Return (X, Y) of the center of cell containing provided text 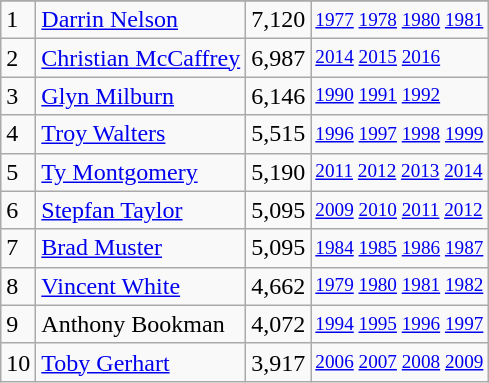
4,662 (278, 286)
6 (18, 210)
1 (18, 20)
6,987 (278, 58)
Glyn Milburn (141, 96)
6,146 (278, 96)
3,917 (278, 362)
1990 1991 1992 (400, 96)
1977 1978 1980 1981 (400, 20)
Toby Gerhart (141, 362)
5,515 (278, 134)
2006 2007 2008 2009 (400, 362)
Stepfan Taylor (141, 210)
2009 2010 2011 2012 (400, 210)
1994 1995 1996 1997 (400, 324)
8 (18, 286)
4,072 (278, 324)
1996 1997 1998 1999 (400, 134)
Vincent White (141, 286)
10 (18, 362)
7,120 (278, 20)
5 (18, 172)
2011 2012 2013 2014 (400, 172)
9 (18, 324)
1979 1980 1981 1982 (400, 286)
Brad Muster (141, 248)
7 (18, 248)
1984 1985 1986 1987 (400, 248)
5,190 (278, 172)
Ty Montgomery (141, 172)
2014 2015 2016 (400, 58)
3 (18, 96)
Christian McCaffrey (141, 58)
Troy Walters (141, 134)
Darrin Nelson (141, 20)
2 (18, 58)
4 (18, 134)
Anthony Bookman (141, 324)
